Search for the cell housing the specified text and yield its (X, Y) center coordinate. 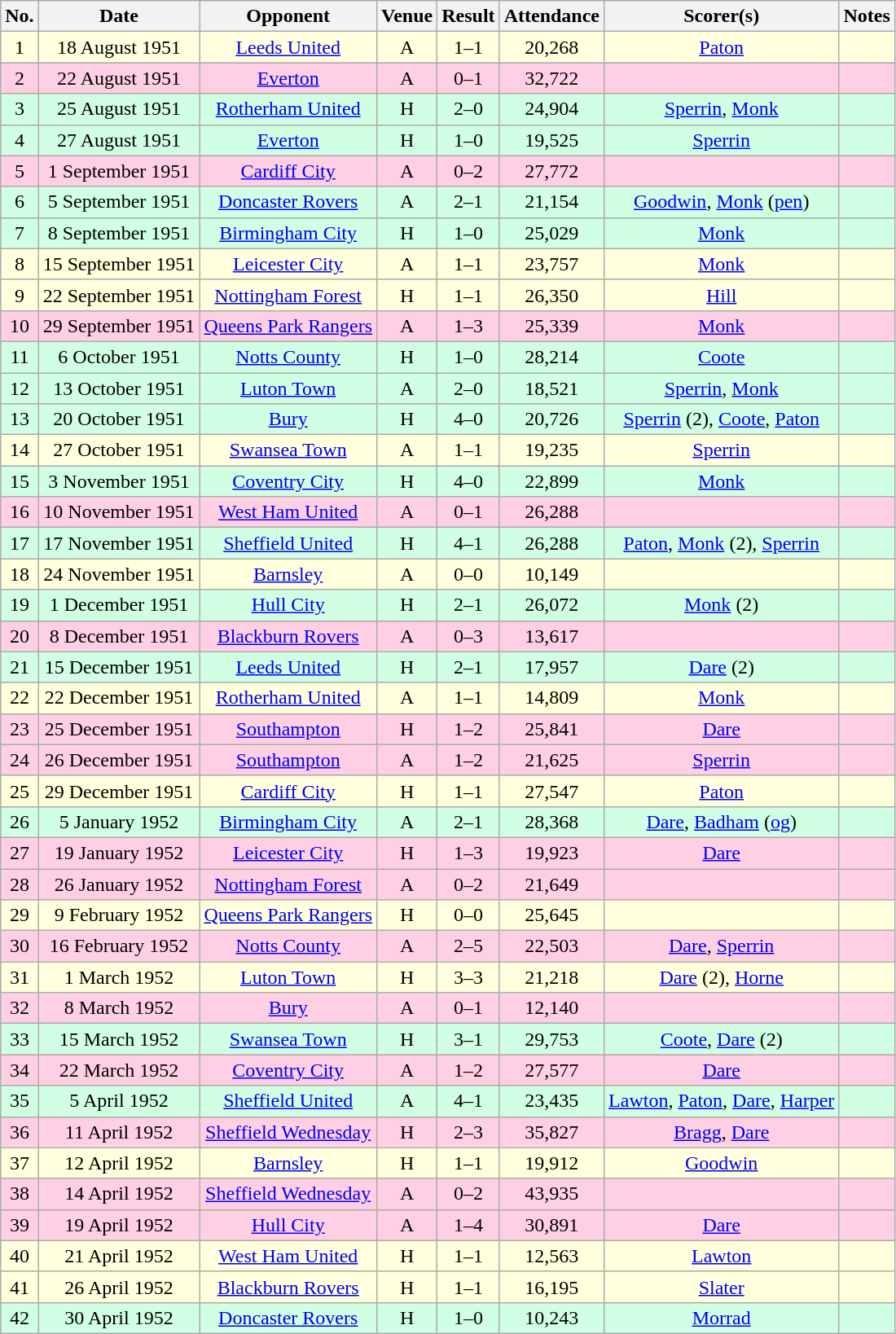
17 November 1951 (119, 543)
8 September 1951 (119, 233)
2–5 (468, 946)
27,547 (551, 791)
17,957 (551, 667)
25 (20, 791)
23 (20, 729)
25,339 (551, 326)
19 April 1952 (119, 1225)
40 (20, 1256)
8 (20, 264)
12 (20, 388)
23,435 (551, 1101)
26 January 1952 (119, 884)
20,726 (551, 419)
22 August 1951 (119, 78)
25,645 (551, 915)
24 (20, 760)
30 (20, 946)
22 March 1952 (119, 1070)
Venue (407, 16)
29,753 (551, 1039)
35,827 (551, 1132)
Dare, Sperrin (722, 946)
1–4 (468, 1225)
Dare (2) (722, 667)
5 (20, 171)
3–1 (468, 1039)
24,904 (551, 109)
17 (20, 543)
38 (20, 1194)
22 (20, 698)
Slater (722, 1287)
Lawton (722, 1256)
21 April 1952 (119, 1256)
11 (20, 357)
5 January 1952 (119, 822)
23,757 (551, 264)
20,268 (551, 47)
Scorer(s) (722, 16)
21,649 (551, 884)
39 (20, 1225)
27,772 (551, 171)
Bragg, Dare (722, 1132)
29 December 1951 (119, 791)
13 (20, 419)
22 September 1951 (119, 295)
1 December 1951 (119, 605)
26,350 (551, 295)
34 (20, 1070)
1 March 1952 (119, 977)
Notes (867, 16)
Result (468, 16)
19,912 (551, 1163)
Dare (2), Horne (722, 977)
22,899 (551, 481)
12 April 1952 (119, 1163)
12,140 (551, 1008)
10,149 (551, 574)
Date (119, 16)
21,218 (551, 977)
32,722 (551, 78)
13 October 1951 (119, 388)
32 (20, 1008)
12,563 (551, 1256)
29 (20, 915)
Dare, Badham (og) (722, 822)
31 (20, 977)
18 August 1951 (119, 47)
Paton, Monk (2), Sperrin (722, 543)
16 (20, 512)
33 (20, 1039)
27 October 1951 (119, 450)
18 (20, 574)
28,214 (551, 357)
42 (20, 1318)
Goodwin, Monk (pen) (722, 202)
25,029 (551, 233)
19,525 (551, 140)
6 October 1951 (119, 357)
15 March 1952 (119, 1039)
14 April 1952 (119, 1194)
19 January 1952 (119, 853)
No. (20, 16)
21,154 (551, 202)
18,521 (551, 388)
14 (20, 450)
30 April 1952 (119, 1318)
6 (20, 202)
21 (20, 667)
Coote (722, 357)
Morrad (722, 1318)
20 (20, 636)
16 February 1952 (119, 946)
4 (20, 140)
22 December 1951 (119, 698)
Hill (722, 295)
14,809 (551, 698)
Attendance (551, 16)
28,368 (551, 822)
15 September 1951 (119, 264)
36 (20, 1132)
15 December 1951 (119, 667)
9 (20, 295)
37 (20, 1163)
27 August 1951 (119, 140)
5 September 1951 (119, 202)
7 (20, 233)
29 September 1951 (119, 326)
16,195 (551, 1287)
15 (20, 481)
3 (20, 109)
Lawton, Paton, Dare, Harper (722, 1101)
0–3 (468, 636)
10 (20, 326)
Sperrin (2), Coote, Paton (722, 419)
Opponent (288, 16)
19 (20, 605)
Goodwin (722, 1163)
27,577 (551, 1070)
24 November 1951 (119, 574)
25 August 1951 (119, 109)
5 April 1952 (119, 1101)
11 April 1952 (119, 1132)
43,935 (551, 1194)
10,243 (551, 1318)
25 December 1951 (119, 729)
Coote, Dare (2) (722, 1039)
3 November 1951 (119, 481)
26 (20, 822)
30,891 (551, 1225)
26 April 1952 (119, 1287)
13,617 (551, 636)
21,625 (551, 760)
41 (20, 1287)
8 December 1951 (119, 636)
20 October 1951 (119, 419)
8 March 1952 (119, 1008)
19,235 (551, 450)
9 February 1952 (119, 915)
27 (20, 853)
1 (20, 47)
10 November 1951 (119, 512)
1 September 1951 (119, 171)
3–3 (468, 977)
25,841 (551, 729)
2–3 (468, 1132)
26,072 (551, 605)
28 (20, 884)
19,923 (551, 853)
Monk (2) (722, 605)
22,503 (551, 946)
26 December 1951 (119, 760)
2 (20, 78)
35 (20, 1101)
